For the text-containing cell, return its midpoint in (x, y) coordinate format. 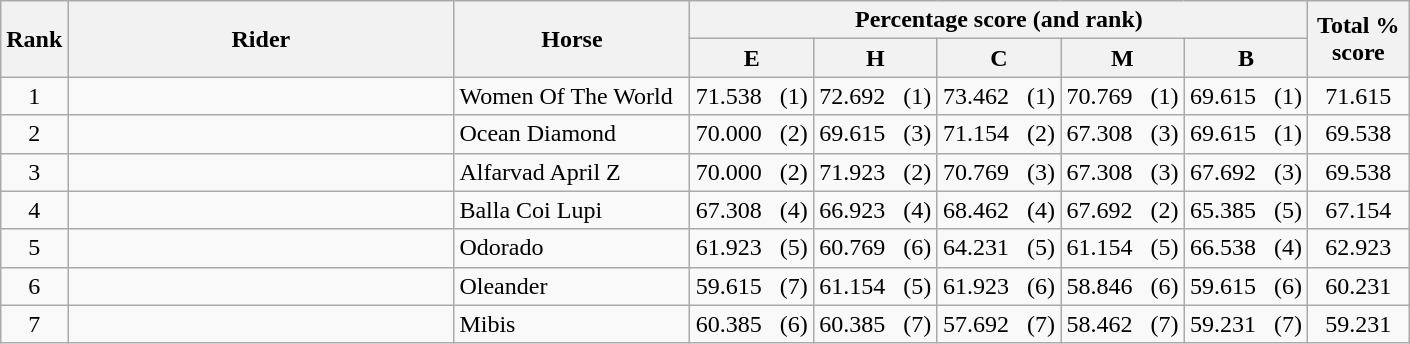
Balla Coi Lupi (572, 210)
59.231 (7) (1246, 324)
59.615 (6) (1246, 286)
71.538 (1) (752, 96)
Percentage score (and rank) (999, 20)
72.692 (1) (876, 96)
71.923 (2) (876, 172)
67.308 (4) (752, 210)
71.615 (1358, 96)
60.385 (6) (752, 324)
60.385 (7) (876, 324)
2 (34, 134)
3 (34, 172)
65.385 (5) (1246, 210)
Women Of The World (572, 96)
Mibis (572, 324)
M (1123, 58)
H (876, 58)
70.769 (1) (1123, 96)
67.692 (3) (1246, 172)
62.923 (1358, 248)
60.231 (1358, 286)
Total % score (1358, 39)
4 (34, 210)
64.231 (5) (999, 248)
1 (34, 96)
67.692 (2) (1123, 210)
Rank (34, 39)
Horse (572, 39)
6 (34, 286)
67.154 (1358, 210)
71.154 (2) (999, 134)
61.923 (5) (752, 248)
E (752, 58)
69.615 (3) (876, 134)
59.231 (1358, 324)
66.923 (4) (876, 210)
59.615 (7) (752, 286)
Ocean Diamond (572, 134)
57.692 (7) (999, 324)
66.538 (4) (1246, 248)
B (1246, 58)
58.846 (6) (1123, 286)
Odorado (572, 248)
70.769 (3) (999, 172)
61.923 (6) (999, 286)
58.462 (7) (1123, 324)
68.462 (4) (999, 210)
5 (34, 248)
Rider (261, 39)
Alfarvad April Z (572, 172)
C (999, 58)
7 (34, 324)
Oleander (572, 286)
73.462 (1) (999, 96)
60.769 (6) (876, 248)
